Return (x, y) of the center of cell containing provided text 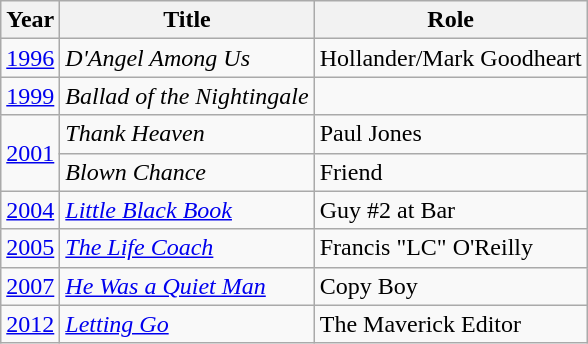
2012 (30, 324)
Blown Chance (187, 172)
Paul Jones (450, 134)
Title (187, 20)
He Was a Quiet Man (187, 286)
Guy #2 at Bar (450, 210)
2007 (30, 286)
Copy Boy (450, 286)
D'Angel Among Us (187, 58)
Thank Heaven (187, 134)
Friend (450, 172)
The Life Coach (187, 248)
Hollander/Mark Goodheart (450, 58)
Ballad of the Nightingale (187, 96)
Francis "LC" O'Reilly (450, 248)
The Maverick Editor (450, 324)
2001 (30, 153)
Role (450, 20)
1999 (30, 96)
Little Black Book (187, 210)
2005 (30, 248)
Year (30, 20)
1996 (30, 58)
Letting Go (187, 324)
2004 (30, 210)
